Return (X, Y) of the center of cell containing provided text 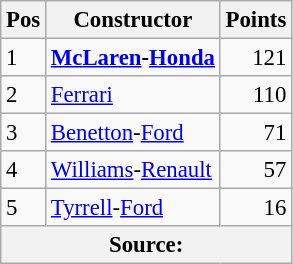
57 (256, 170)
121 (256, 58)
Source: (146, 245)
Constructor (134, 20)
McLaren-Honda (134, 58)
3 (24, 133)
Benetton-Ford (134, 133)
16 (256, 208)
Williams-Renault (134, 170)
110 (256, 95)
71 (256, 133)
Ferrari (134, 95)
1 (24, 58)
2 (24, 95)
Pos (24, 20)
5 (24, 208)
Tyrrell-Ford (134, 208)
Points (256, 20)
4 (24, 170)
